Capture the cell that displays the provided text and extract its [X, Y] central coordinate. 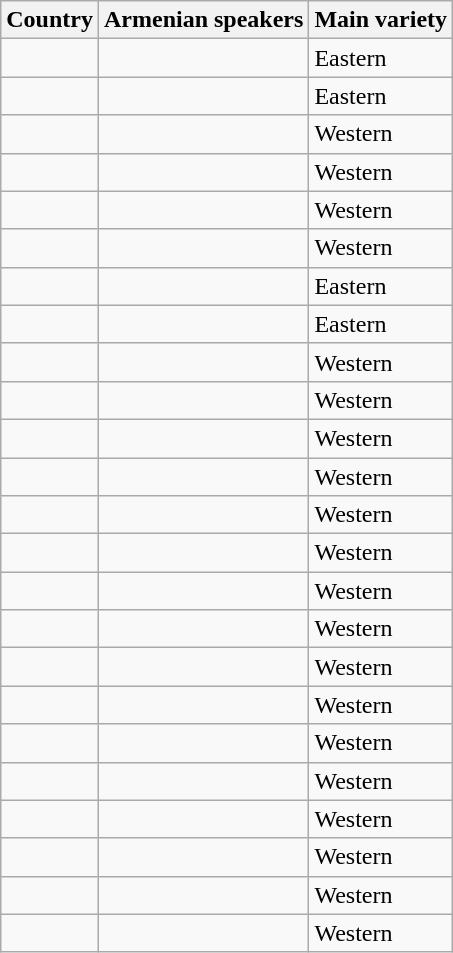
Armenian speakers [203, 20]
Country [50, 20]
Main variety [381, 20]
